Determine the [X, Y] coordinate at the center of the cell enclosing the given text.  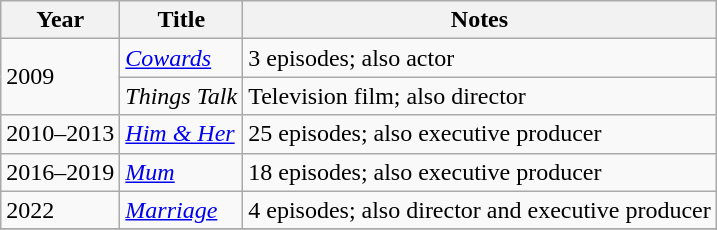
4 episodes; also director and executive producer [480, 210]
25 episodes; also executive producer [480, 134]
Title [182, 20]
2016–2019 [60, 172]
Year [60, 20]
2009 [60, 77]
Him & Her [182, 134]
Mum [182, 172]
2022 [60, 210]
Television film; also director [480, 96]
Things Talk [182, 96]
2010–2013 [60, 134]
Cowards [182, 58]
Marriage [182, 210]
3 episodes; also actor [480, 58]
18 episodes; also executive producer [480, 172]
Notes [480, 20]
